Return the (x, y) coordinate for the center point of the cell that contains the specified text.  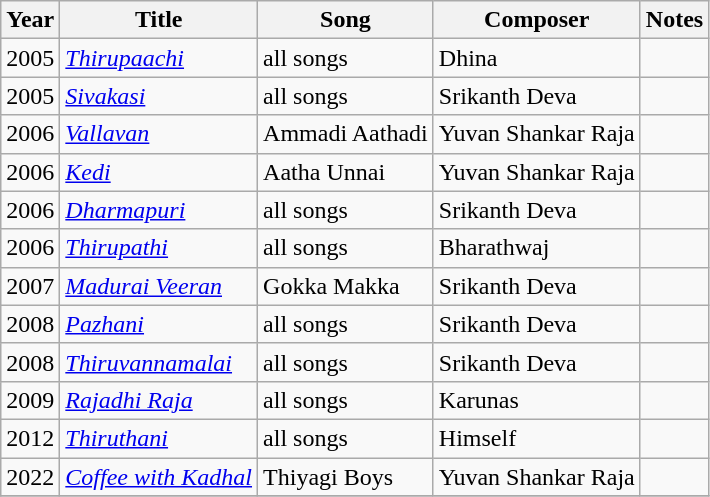
Bharathwaj (536, 248)
2007 (30, 286)
Year (30, 20)
Dhina (536, 58)
Thirupaachi (159, 58)
Vallavan (159, 134)
Sivakasi (159, 96)
Kedi (159, 172)
2009 (30, 400)
Dharmapuri (159, 210)
Pazhani (159, 324)
Gokka Makka (346, 286)
Composer (536, 20)
Madurai Veeran (159, 286)
Thiruthani (159, 438)
Notes (674, 20)
2022 (30, 477)
Ammadi Aathadi (346, 134)
Coffee with Kadhal (159, 477)
Thiyagi Boys (346, 477)
Thiruvannamalai (159, 362)
Aatha Unnai (346, 172)
Rajadhi Raja (159, 400)
Himself (536, 438)
Song (346, 20)
Thirupathi (159, 248)
Title (159, 20)
Karunas (536, 400)
2012 (30, 438)
